Capture the cell that displays the provided text and extract its [X, Y] central coordinate. 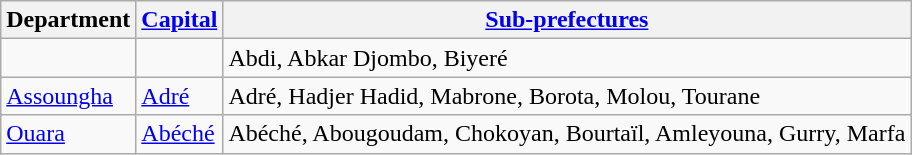
Assoungha [68, 96]
Abdi, Abkar Djombo, Biyeré [567, 58]
Abéché [180, 134]
Department [68, 20]
Sub-prefectures [567, 20]
Ouara [68, 134]
Capital [180, 20]
Adré [180, 96]
Abéché, Abougoudam, Chokoyan, Bourtaïl, Amleyouna, Gurry, Marfa [567, 134]
Adré, Hadjer Hadid, Mabrone, Borota, Molou, Tourane [567, 96]
